Scan for the cell matching the given text and deliver its [x, y] coordinate at center. 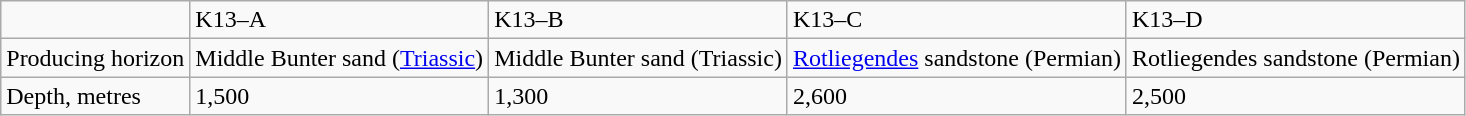
1,500 [340, 96]
K13–A [340, 20]
2,500 [1296, 96]
K13–B [638, 20]
K13–D [1296, 20]
K13–C [956, 20]
1,300 [638, 96]
Depth, metres [96, 96]
2,600 [956, 96]
Producing horizon [96, 58]
